Extract the [X, Y] coordinate from the center of the cell holding the provided text.  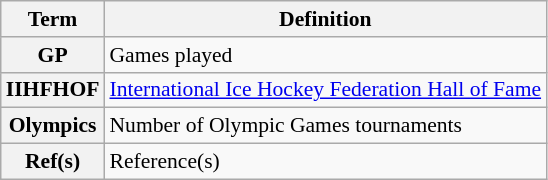
Ref(s) [53, 162]
International Ice Hockey Federation Hall of Fame [325, 90]
Definition [325, 19]
Games played [325, 55]
Olympics [53, 126]
IIHFHOF [53, 90]
Number of Olympic Games tournaments [325, 126]
Reference(s) [325, 162]
GP [53, 55]
Term [53, 19]
